For the text-containing cell, return its midpoint in [x, y] coordinate format. 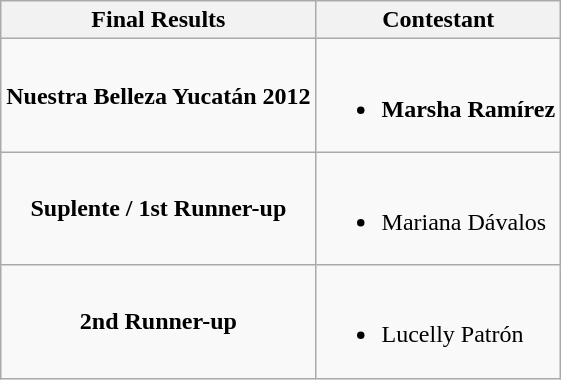
Suplente / 1st Runner-up [158, 208]
Nuestra Belleza Yucatán 2012 [158, 96]
Final Results [158, 20]
Marsha Ramírez [438, 96]
2nd Runner-up [158, 322]
Mariana Dávalos [438, 208]
Contestant [438, 20]
Lucelly Patrón [438, 322]
